Return the (x, y) coordinate for the center point of the cell that contains the specified text.  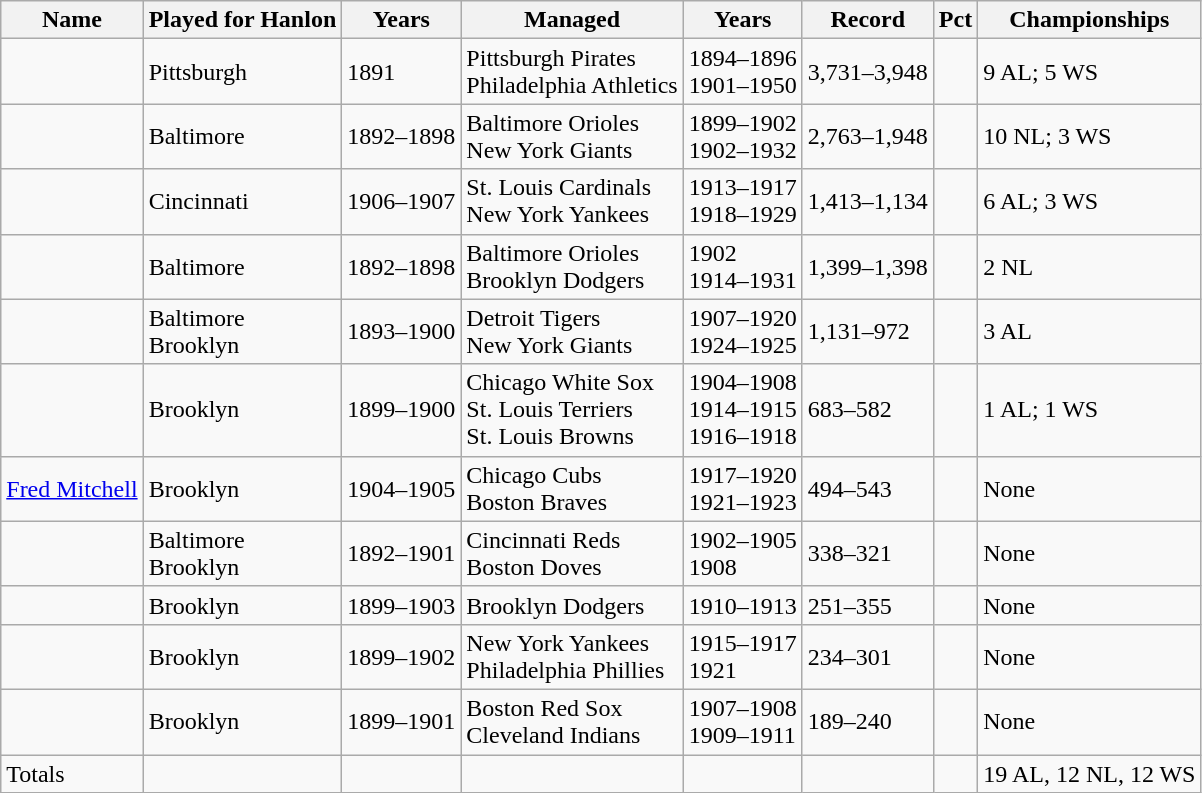
St. Louis CardinalsNew York Yankees (572, 202)
Pittsburgh PiratesPhiladelphia Athletics (572, 72)
Boston Red SoxCleveland Indians (572, 722)
New York YankeesPhiladelphia Phillies (572, 656)
19 AL, 12 NL, 12 WS (1090, 773)
1899–19021902–1932 (742, 136)
1907–19201924–1925 (742, 332)
1899–1901 (402, 722)
1894–18961901–1950 (742, 72)
Managed (572, 20)
3 AL (1090, 332)
1906–1907 (402, 202)
Totals (72, 773)
Championships (1090, 20)
10 NL; 3 WS (1090, 136)
234–301 (868, 656)
Chicago White SoxSt. Louis TerriersSt. Louis Browns (572, 410)
1,131–972 (868, 332)
2,763–1,948 (868, 136)
Pittsburgh (242, 72)
1902–19051908 (742, 554)
1,399–1,398 (868, 266)
1893–1900 (402, 332)
2 NL (1090, 266)
Fred Mitchell (72, 488)
1913–19171918–1929 (742, 202)
Record (868, 20)
Brooklyn Dodgers (572, 605)
1 AL; 1 WS (1090, 410)
Chicago CubsBoston Braves (572, 488)
6 AL; 3 WS (1090, 202)
1910–1913 (742, 605)
Cincinnati RedsBoston Doves (572, 554)
1907–19081909–1911 (742, 722)
9 AL; 5 WS (1090, 72)
1904–1905 (402, 488)
Name (72, 20)
1904–19081914–19151916–1918 (742, 410)
494–543 (868, 488)
251–355 (868, 605)
1917–19201921–1923 (742, 488)
1899–1900 (402, 410)
Pct (955, 20)
Detroit TigersNew York Giants (572, 332)
Cincinnati (242, 202)
Baltimore OriolesBrooklyn Dodgers (572, 266)
Baltimore OriolesNew York Giants (572, 136)
338–321 (868, 554)
3,731–3,948 (868, 72)
1892–1901 (402, 554)
1,413–1,134 (868, 202)
19021914–1931 (742, 266)
683–582 (868, 410)
1899–1903 (402, 605)
189–240 (868, 722)
1899–1902 (402, 656)
Played for Hanlon (242, 20)
1915–19171921 (742, 656)
1891 (402, 72)
